Capture the cell that displays the provided text and extract its (X, Y) central coordinate. 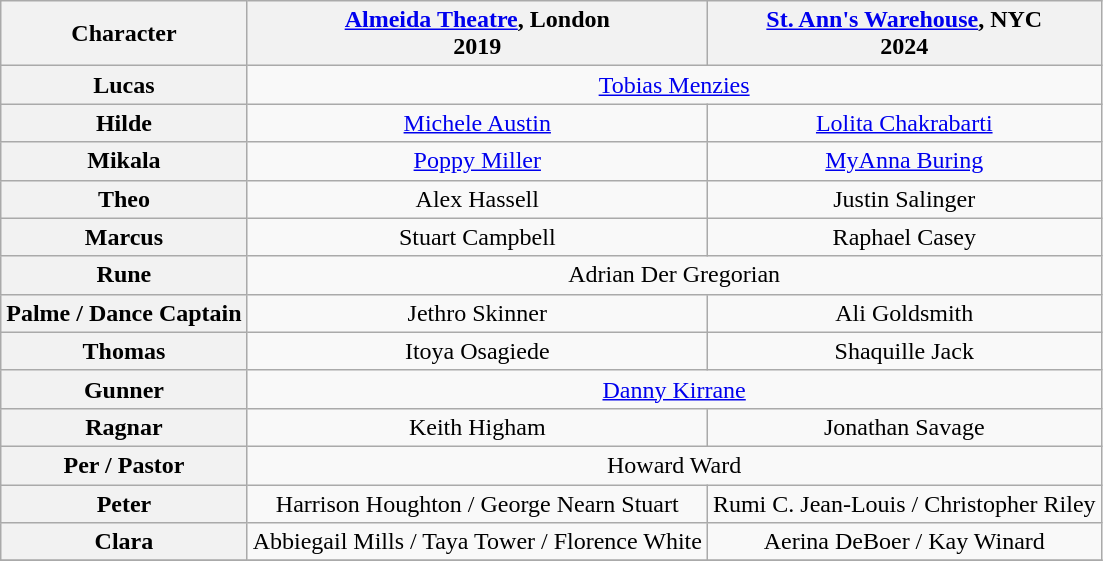
Howard Ward (674, 465)
Keith Higham (477, 427)
Character (124, 34)
Ali Goldsmith (904, 313)
Shaquille Jack (904, 351)
Michele Austin (477, 123)
Alex Hassell (477, 199)
Lolita Chakrabarti (904, 123)
Rune (124, 275)
Mikala (124, 161)
Clara (124, 542)
Justin Salinger (904, 199)
Theo (124, 199)
Thomas (124, 351)
Hilde (124, 123)
Jethro Skinner (477, 313)
Almeida Theatre, London 2019 (477, 34)
Per / Pastor (124, 465)
MyAnna Buring (904, 161)
Ragnar (124, 427)
Abbiegail Mills / Taya Tower / Florence White (477, 542)
Danny Kirrane (674, 389)
Poppy Miller (477, 161)
Peter (124, 503)
Jonathan Savage (904, 427)
Harrison Houghton / George Nearn Stuart (477, 503)
Lucas (124, 85)
Raphael Casey (904, 237)
Palme / Dance Captain (124, 313)
Adrian Der Gregorian (674, 275)
Itoya Osagiede (477, 351)
Marcus (124, 237)
Aerina DeBoer / Kay Winard (904, 542)
Rumi C. Jean-Louis / Christopher Riley (904, 503)
Tobias Menzies (674, 85)
Stuart Campbell (477, 237)
Gunner (124, 389)
St. Ann's Warehouse, NYC 2024 (904, 34)
